From the cell containing the given text, extract its center point as (X, Y) coordinate. 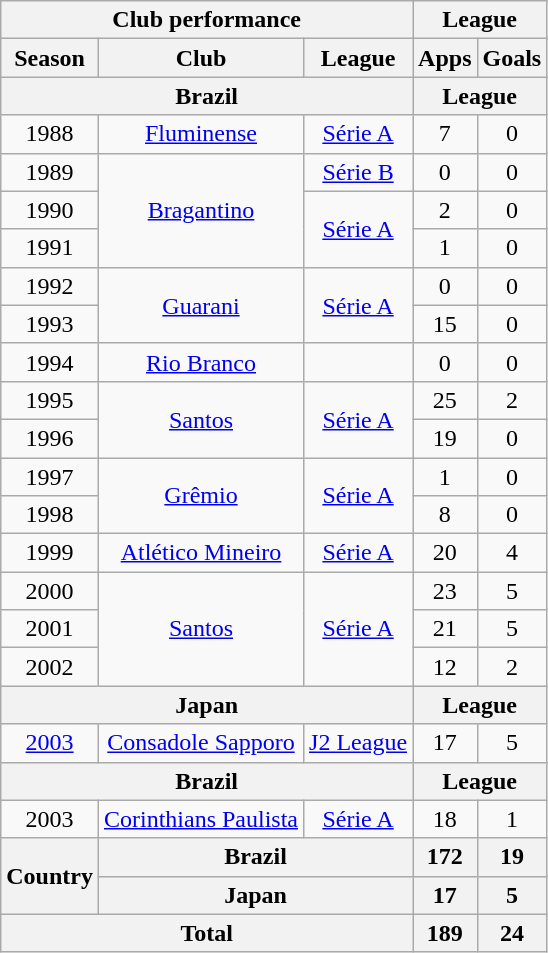
15 (445, 324)
Country (50, 876)
1994 (50, 362)
8 (445, 515)
21 (445, 629)
1995 (50, 400)
Consadole Sapporo (200, 743)
4 (512, 553)
12 (445, 667)
1998 (50, 515)
7 (445, 134)
23 (445, 591)
1996 (50, 438)
Grêmio (200, 496)
Corinthians Paulista (200, 819)
Club performance (207, 20)
Season (50, 58)
1991 (50, 248)
25 (445, 400)
172 (445, 857)
189 (445, 933)
1992 (50, 286)
Apps (445, 58)
Total (207, 933)
Série B (358, 172)
1988 (50, 134)
18 (445, 819)
2002 (50, 667)
Goals (512, 58)
Rio Branco (200, 362)
20 (445, 553)
24 (512, 933)
2000 (50, 591)
Fluminense (200, 134)
1999 (50, 553)
1990 (50, 210)
Guarani (200, 305)
J2 League (358, 743)
1997 (50, 477)
1989 (50, 172)
2001 (50, 629)
Club (200, 58)
Atlético Mineiro (200, 553)
1993 (50, 324)
Bragantino (200, 210)
